Search for the cell housing the specified text and yield its [x, y] center coordinate. 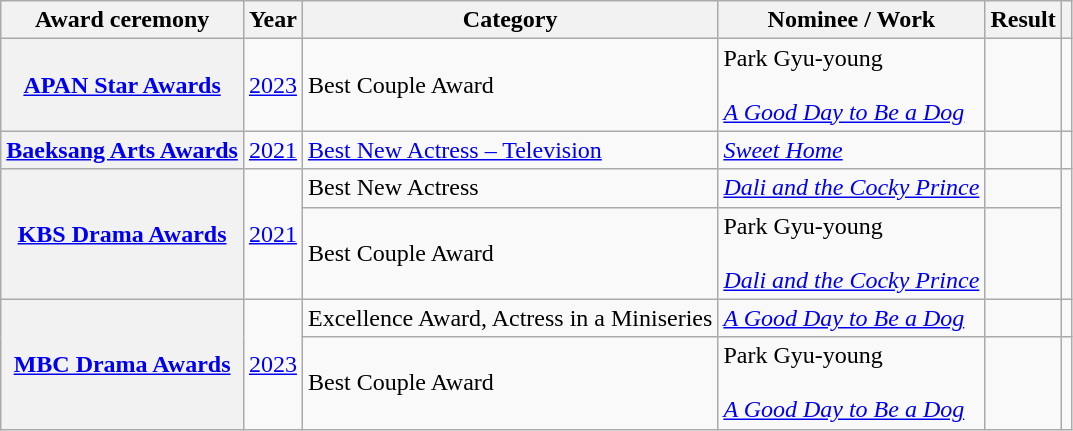
Year [272, 20]
Best New Actress – Television [510, 150]
A Good Day to Be a Dog [852, 318]
MBC Drama Awards [122, 364]
APAN Star Awards [122, 85]
Result [1023, 20]
Park Gyu-youngDali and the Cocky Prince [852, 253]
Dali and the Cocky Prince [852, 188]
Best New Actress [510, 188]
Excellence Award, Actress in a Miniseries [510, 318]
Category [510, 20]
Baeksang Arts Awards [122, 150]
Award ceremony [122, 20]
Nominee / Work [852, 20]
KBS Drama Awards [122, 234]
Sweet Home [852, 150]
